Return [x, y] of the center of cell containing provided text 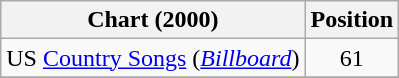
Chart (2000) [153, 20]
61 [352, 58]
Position [352, 20]
US Country Songs (Billboard) [153, 58]
